Find where the given text appears and provide that cell's center as [X, Y] coordinate. 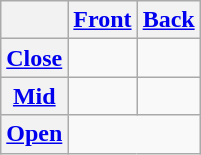
Front [102, 20]
Back [168, 20]
Mid [34, 96]
Open [34, 134]
Close [34, 58]
